Determine the [X, Y] coordinate at the center of the cell enclosing the given text.  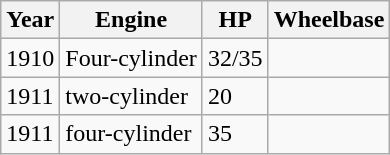
HP [235, 20]
Four-cylinder [132, 58]
20 [235, 96]
two-cylinder [132, 96]
1910 [30, 58]
four-cylinder [132, 134]
Engine [132, 20]
Year [30, 20]
32/35 [235, 58]
Wheelbase [329, 20]
35 [235, 134]
